Detect which cell encompasses the target text, then output its (x, y) center coordinate. 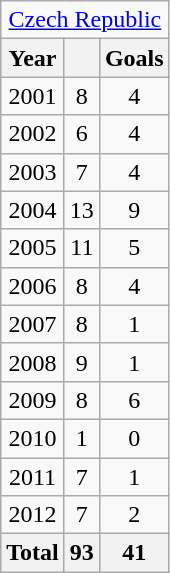
41 (134, 553)
2008 (33, 362)
11 (82, 248)
13 (82, 210)
2010 (33, 438)
2003 (33, 172)
2005 (33, 248)
2004 (33, 210)
2 (134, 515)
Year (33, 58)
0 (134, 438)
2001 (33, 96)
2012 (33, 515)
5 (134, 248)
2006 (33, 286)
Czech Republic (85, 20)
2002 (33, 134)
Total (33, 553)
2009 (33, 400)
93 (82, 553)
Goals (134, 58)
2007 (33, 324)
2011 (33, 477)
